Provide the [X, Y] coordinate of the cell's center where the given text is located.  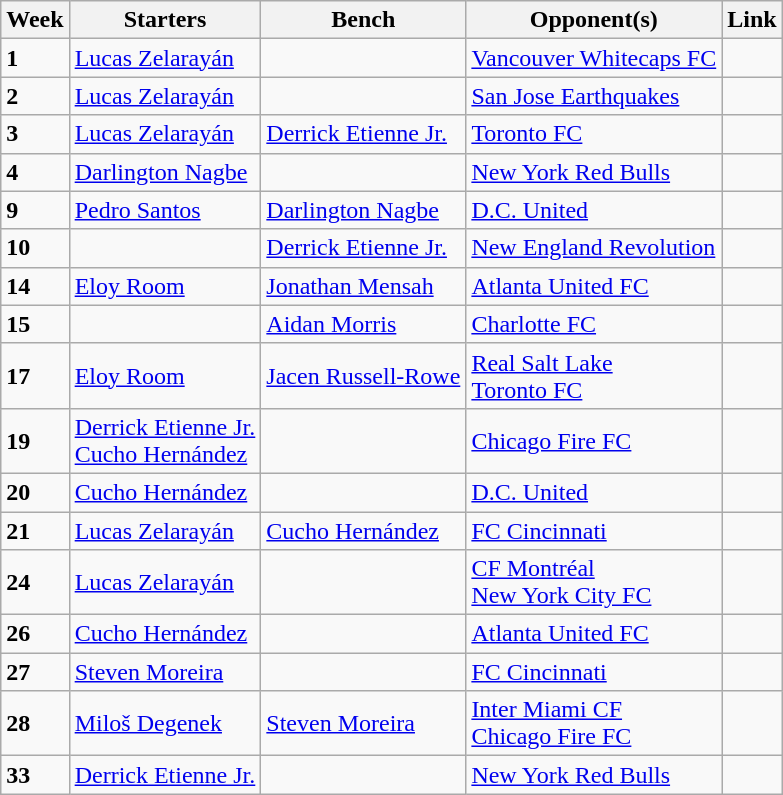
CF Montréal New York City FC [594, 582]
Aidan Morris [364, 324]
Inter Miami CF Chicago Fire FC [594, 724]
1 [35, 58]
19 [35, 440]
Opponent(s) [594, 20]
Week [35, 20]
San Jose Earthquakes [594, 96]
Derrick Etienne Jr. Cucho Hernández [165, 440]
Pedro Santos [165, 210]
33 [35, 775]
Charlotte FC [594, 324]
Real Salt Lake Toronto FC [594, 376]
20 [35, 492]
New England Revolution [594, 248]
9 [35, 210]
28 [35, 724]
Vancouver Whitecaps FC [594, 58]
Jacen Russell-Rowe [364, 376]
10 [35, 248]
21 [35, 531]
24 [35, 582]
2 [35, 96]
17 [35, 376]
Starters [165, 20]
Bench [364, 20]
27 [35, 672]
15 [35, 324]
Link [752, 20]
3 [35, 134]
Miloš Degenek [165, 724]
Jonathan Mensah [364, 286]
26 [35, 634]
14 [35, 286]
Toronto FC [594, 134]
Chicago Fire FC [594, 440]
4 [35, 172]
